Return (X, Y) of the center of cell containing provided text 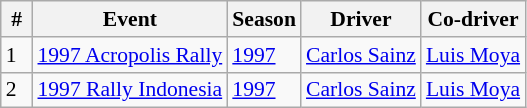
# (17, 19)
Driver (361, 19)
Co-driver (473, 19)
Event (130, 19)
1 (17, 55)
Season (264, 19)
1997 Rally Indonesia (130, 90)
2 (17, 90)
1997 Acropolis Rally (130, 55)
